Locate the cell with the specified text and output its [x, y] center coordinate. 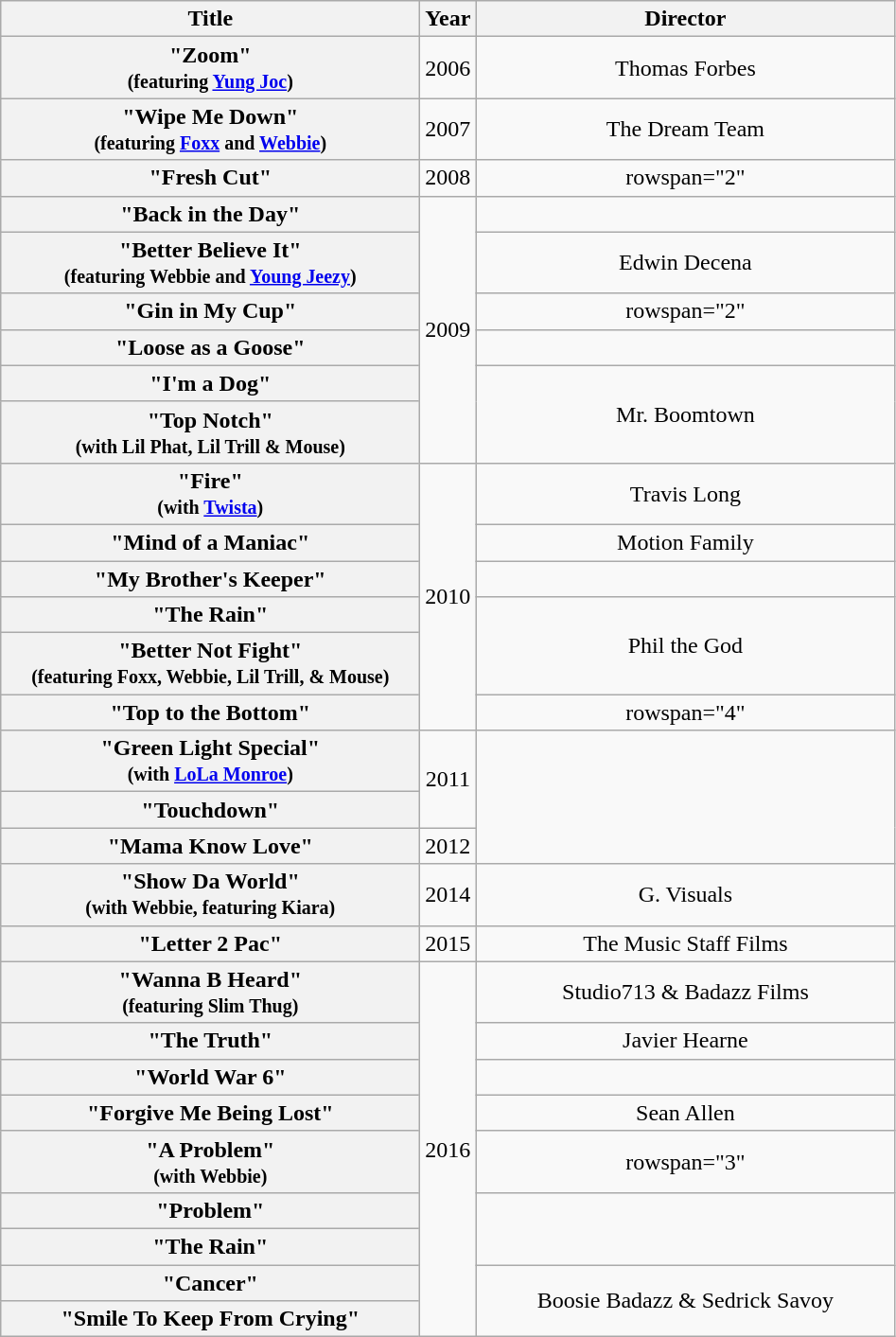
Boosie Badazz & Sedrick Savoy [685, 1300]
"Gin in My Cup" [210, 311]
"Mind of a Maniac" [210, 542]
Edwin Decena [685, 263]
2008 [448, 178]
2015 [448, 943]
2011 [448, 780]
"Forgive Me Being Lost" [210, 1113]
Studio713 & Badazz Films [685, 992]
rowspan="3" [685, 1162]
G. Visuals [685, 895]
rowspan="4" [685, 712]
"I'm a Dog" [210, 383]
Director [685, 19]
"Fire" (with Twista) [210, 494]
"Show Da World"(with Webbie, featuring Kiara) [210, 895]
"My Brother's Keeper" [210, 578]
2009 [448, 329]
2007 [448, 129]
The Music Staff Films [685, 943]
"The Truth" [210, 1041]
Phil the God [685, 645]
Title [210, 19]
"Cancer" [210, 1282]
Javier Hearne [685, 1041]
"Zoom"(featuring Yung Joc) [210, 68]
"Green Light Special" (with LoLa Monroe) [210, 761]
"Wanna B Heard"(featuring Slim Thug) [210, 992]
"Touchdown" [210, 810]
2016 [448, 1149]
Mr. Boomtown [685, 414]
"A Problem"(with Webbie) [210, 1162]
2012 [448, 846]
"Better Believe It"(featuring Webbie and Young Jeezy) [210, 263]
"Fresh Cut" [210, 178]
"World War 6" [210, 1077]
The Dream Team [685, 129]
"Top Notch" (with Lil Phat, Lil Trill & Mouse) [210, 431]
"Top to the Bottom" [210, 712]
Year [448, 19]
2006 [448, 68]
"Loose as a Goose" [210, 347]
Thomas Forbes [685, 68]
"Mama Know Love" [210, 846]
"Letter 2 Pac" [210, 943]
2014 [448, 895]
Travis Long [685, 494]
"Smile To Keep From Crying" [210, 1319]
"Better Not Fight" (featuring Foxx, Webbie, Lil Trill, & Mouse) [210, 664]
2010 [448, 596]
Motion Family [685, 542]
"Wipe Me Down"(featuring Foxx and Webbie) [210, 129]
"Problem" [210, 1210]
"Back in the Day" [210, 214]
Sean Allen [685, 1113]
